Output the (X, Y) coordinate of the center of the cell containing the given text.  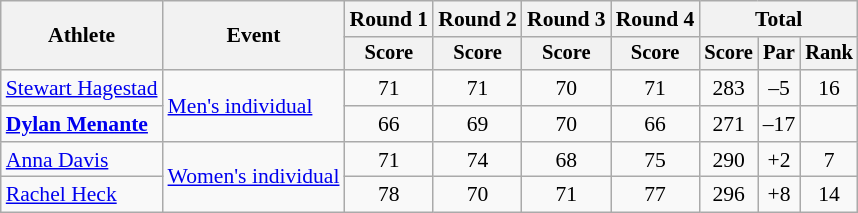
283 (728, 88)
Stewart Hagestad (82, 88)
–17 (780, 124)
296 (728, 195)
69 (478, 124)
Event (254, 36)
Par (780, 54)
290 (728, 160)
14 (829, 195)
Round 3 (566, 19)
Women's individual (254, 178)
+2 (780, 160)
77 (656, 195)
75 (656, 160)
Athlete (82, 36)
271 (728, 124)
16 (829, 88)
7 (829, 160)
78 (390, 195)
Men's individual (254, 106)
Round 4 (656, 19)
–5 (780, 88)
68 (566, 160)
Round 1 (390, 19)
Rachel Heck (82, 195)
+8 (780, 195)
Dylan Menante (82, 124)
Rank (829, 54)
74 (478, 160)
Round 2 (478, 19)
Total (778, 19)
Anna Davis (82, 160)
